Locate the cell with the specified text and output its [x, y] center coordinate. 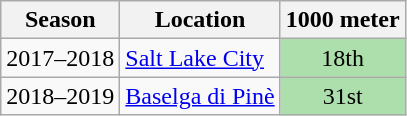
2017–2018 [60, 58]
18th [342, 58]
1000 meter [342, 20]
Baselga di Pinè [200, 96]
31st [342, 96]
2018–2019 [60, 96]
Salt Lake City [200, 58]
Season [60, 20]
Location [200, 20]
